Search for the cell housing the specified text and yield its [x, y] center coordinate. 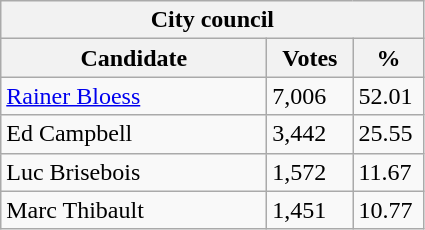
11.67 [388, 172]
Luc Brisebois [134, 172]
City council [212, 20]
% [388, 58]
Rainer Bloess [134, 96]
10.77 [388, 210]
1,451 [310, 210]
Candidate [134, 58]
52.01 [388, 96]
7,006 [310, 96]
Marc Thibault [134, 210]
1,572 [310, 172]
25.55 [388, 134]
Votes [310, 58]
3,442 [310, 134]
Ed Campbell [134, 134]
